Determine the (X, Y) coordinate at the center of the cell enclosing the given text.  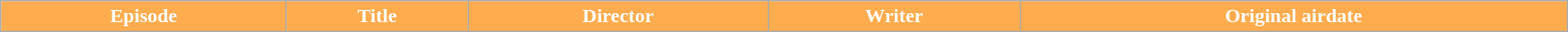
Episode (144, 16)
Writer (894, 16)
Original airdate (1293, 16)
Title (377, 16)
Director (619, 16)
